Return the [x, y] coordinate for the center point of the cell that contains the specified text.  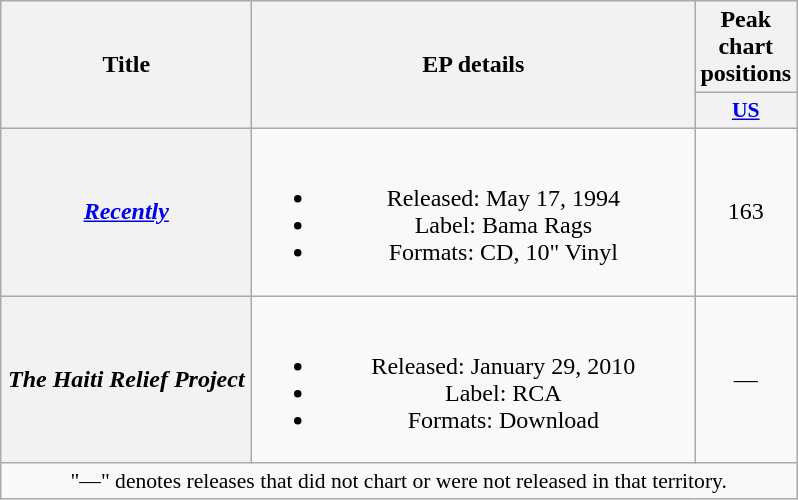
Recently [126, 212]
US [746, 111]
Released: May 17, 1994Label: Bama RagsFormats: CD, 10" Vinyl [474, 212]
"—" denotes releases that did not chart or were not released in that territory. [399, 481]
EP details [474, 65]
163 [746, 212]
— [746, 380]
Peak chart positions [746, 47]
Title [126, 65]
Released: January 29, 2010Label: RCAFormats: Download [474, 380]
The Haiti Relief Project [126, 380]
